Provide the (X, Y) coordinate of the cell's center where the given text is located.  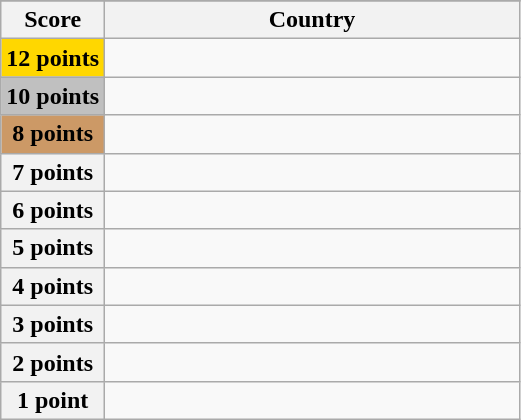
12 points (53, 58)
5 points (53, 248)
10 points (53, 96)
1 point (53, 400)
4 points (53, 286)
3 points (53, 324)
Country (312, 20)
Score (53, 20)
6 points (53, 210)
8 points (53, 134)
2 points (53, 362)
7 points (53, 172)
